Find where the given text appears and provide that cell's center as [x, y] coordinate. 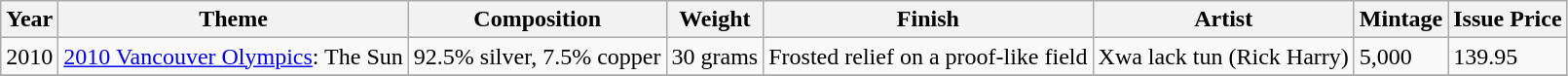
Finish [928, 19]
Theme [234, 19]
Year [29, 19]
92.5% silver, 7.5% copper [538, 57]
Composition [538, 19]
30 grams [715, 57]
139.95 [1508, 57]
Frosted relief on a proof-like field [928, 57]
2010 [29, 57]
Mintage [1400, 19]
2010 Vancouver Olympics: The Sun [234, 57]
Issue Price [1508, 19]
Artist [1223, 19]
5,000 [1400, 57]
Weight [715, 19]
Xwa lack tun (Rick Harry) [1223, 57]
